Capture the cell that displays the provided text and extract its (X, Y) central coordinate. 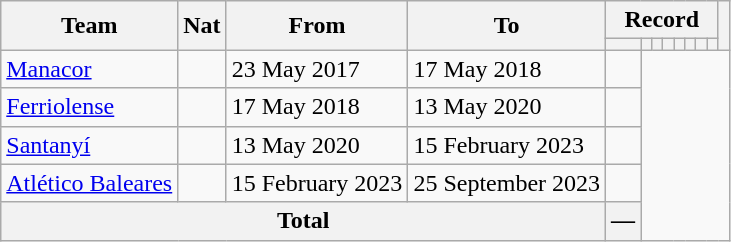
Total (304, 221)
Record (662, 20)
From (317, 26)
23 May 2017 (317, 69)
To (507, 26)
25 September 2023 (507, 183)
— (624, 221)
Santanyí (90, 145)
Ferriolense (90, 107)
Atlético Baleares (90, 183)
Manacor (90, 69)
Nat (202, 26)
Team (90, 26)
